Find where the given text appears and provide that cell's center as (X, Y) coordinate. 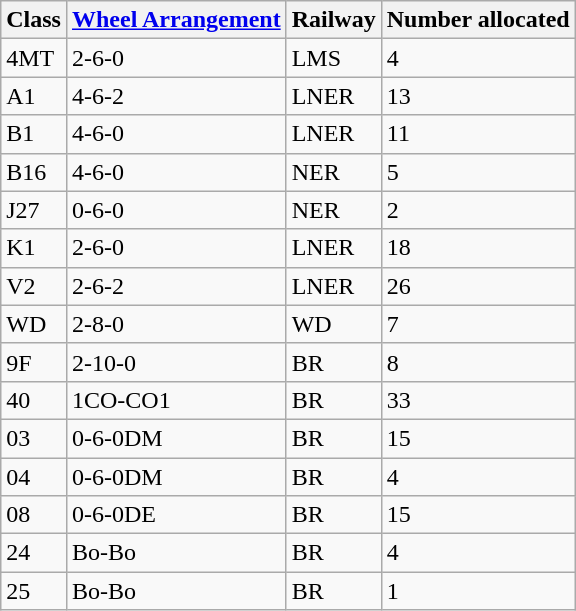
Number allocated (478, 20)
1CO-CO1 (176, 400)
04 (34, 477)
B1 (34, 134)
9F (34, 362)
V2 (34, 286)
2 (478, 210)
11 (478, 134)
J27 (34, 210)
Wheel Arrangement (176, 20)
26 (478, 286)
2-6-2 (176, 286)
40 (34, 400)
25 (34, 591)
K1 (34, 248)
33 (478, 400)
1 (478, 591)
2-8-0 (176, 324)
B16 (34, 172)
2-10-0 (176, 362)
8 (478, 362)
18 (478, 248)
4MT (34, 58)
0-6-0DE (176, 515)
08 (34, 515)
A1 (34, 96)
24 (34, 553)
Class (34, 20)
7 (478, 324)
03 (34, 438)
Railway (334, 20)
5 (478, 172)
LMS (334, 58)
0-6-0 (176, 210)
4-6-2 (176, 96)
13 (478, 96)
